Extract the [x, y] coordinate from the center of the cell holding the provided text.  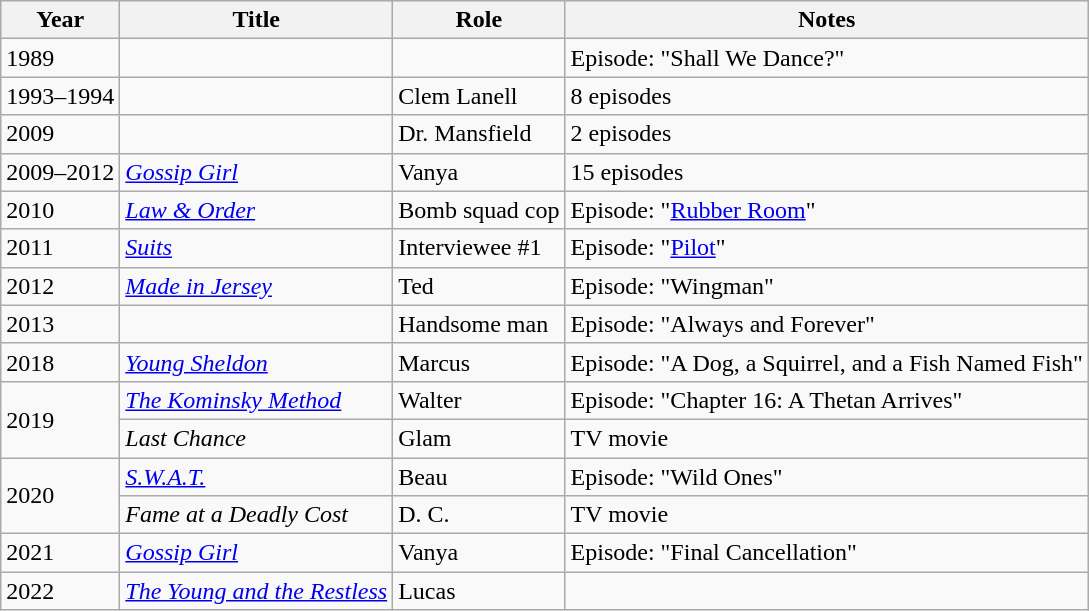
Episode: "Wild Ones" [826, 477]
15 episodes [826, 172]
D. C. [479, 515]
Interviewee #1 [479, 248]
2022 [60, 591]
Role [479, 20]
Episode: "Always and Forever" [826, 324]
Glam [479, 438]
2013 [60, 324]
The Kominsky Method [256, 400]
Handsome man [479, 324]
Episode: "A Dog, a Squirrel, and a Fish Named Fish" [826, 362]
Young Sheldon [256, 362]
Episode: "Pilot" [826, 248]
2010 [60, 210]
1989 [60, 58]
Title [256, 20]
1993–1994 [60, 96]
2 episodes [826, 134]
Clem Lanell [479, 96]
8 episodes [826, 96]
Law & Order [256, 210]
2018 [60, 362]
2011 [60, 248]
Episode: "Shall We Dance?" [826, 58]
Episode: "Final Cancellation" [826, 553]
Bomb squad cop [479, 210]
Episode: "Chapter 16: A Thetan Arrives" [826, 400]
Dr. Mansfield [479, 134]
Notes [826, 20]
The Young and the Restless [256, 591]
2021 [60, 553]
Suits [256, 248]
Ted [479, 286]
2012 [60, 286]
2009 [60, 134]
Episode: "Rubber Room" [826, 210]
Lucas [479, 591]
Episode: "Wingman" [826, 286]
2020 [60, 496]
2009–2012 [60, 172]
Beau [479, 477]
Walter [479, 400]
2019 [60, 419]
Fame at a Deadly Cost [256, 515]
S.W.A.T. [256, 477]
Year [60, 20]
Made in Jersey [256, 286]
Marcus [479, 362]
Last Chance [256, 438]
